Find where the given text appears and provide that cell's center as (X, Y) coordinate. 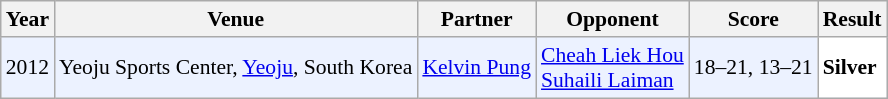
Result (852, 19)
Yeoju Sports Center, Yeoju, South Korea (236, 68)
Cheah Liek Hou Suhaili Laiman (612, 68)
Venue (236, 19)
2012 (28, 68)
Partner (476, 19)
18–21, 13–21 (754, 68)
Year (28, 19)
Kelvin Pung (476, 68)
Silver (852, 68)
Opponent (612, 19)
Score (754, 19)
